From the cell containing the given text, extract its center point as (x, y) coordinate. 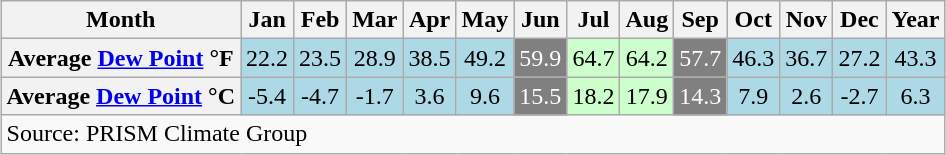
Year (916, 20)
43.3 (916, 58)
Nov (806, 20)
2.6 (806, 96)
Jan (268, 20)
Sep (700, 20)
59.9 (540, 58)
6.3 (916, 96)
38.5 (430, 58)
64.2 (647, 58)
Jul (594, 20)
23.5 (320, 58)
9.6 (485, 96)
Feb (320, 20)
Average Dew Point °F (120, 58)
28.9 (375, 58)
27.2 (860, 58)
-5.4 (268, 96)
Source: PRISM Climate Group (473, 134)
Oct (754, 20)
-4.7 (320, 96)
36.7 (806, 58)
-2.7 (860, 96)
64.7 (594, 58)
18.2 (594, 96)
15.5 (540, 96)
7.9 (754, 96)
57.7 (700, 58)
Month (120, 20)
14.3 (700, 96)
Average Dew Point °C (120, 96)
Mar (375, 20)
49.2 (485, 58)
Apr (430, 20)
3.6 (430, 96)
46.3 (754, 58)
17.9 (647, 96)
-1.7 (375, 96)
Dec (860, 20)
May (485, 20)
22.2 (268, 58)
Jun (540, 20)
Aug (647, 20)
